Determine the [x, y] coordinate at the center of the cell enclosing the given text.  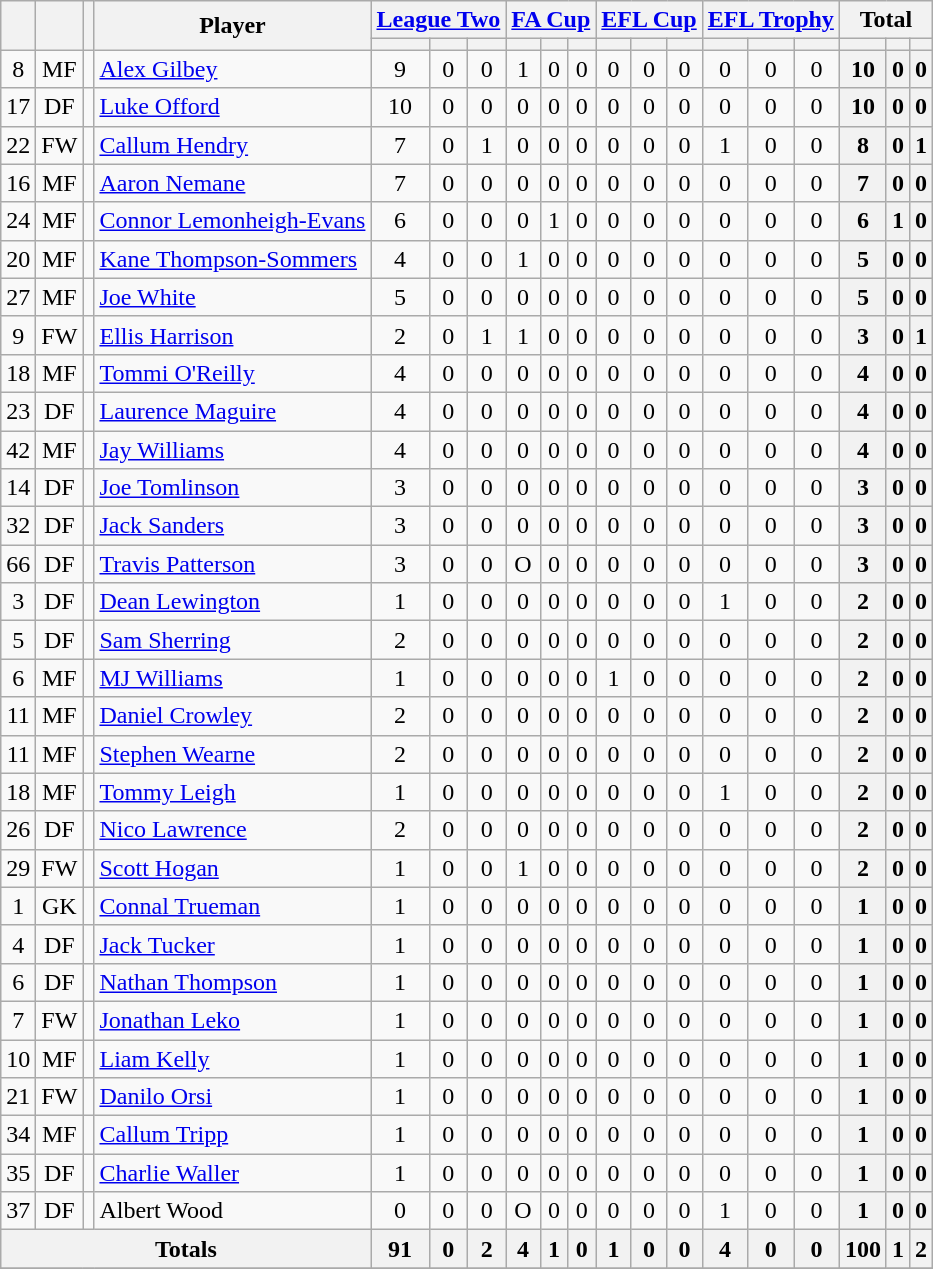
Tommi O'Reilly [232, 373]
91 [400, 1249]
Jonathan Leko [232, 1020]
Jack Tucker [232, 944]
Nathan Thompson [232, 982]
Dean Lewington [232, 602]
42 [18, 449]
Travis Patterson [232, 564]
Sam Sherring [232, 640]
Alex Gilbey [232, 69]
29 [18, 868]
21 [18, 1097]
23 [18, 411]
Stephen Wearne [232, 754]
Scott Hogan [232, 868]
16 [18, 183]
Jack Sanders [232, 526]
14 [18, 488]
Player [232, 26]
22 [18, 145]
32 [18, 526]
24 [18, 221]
Liam Kelly [232, 1059]
Aaron Nemane [232, 183]
Danilo Orsi [232, 1097]
66 [18, 564]
FA Cup [551, 20]
27 [18, 297]
34 [18, 1135]
MJ Williams [232, 678]
Ellis Harrison [232, 335]
37 [18, 1211]
Luke Offord [232, 107]
Albert Wood [232, 1211]
35 [18, 1173]
Charlie Waller [232, 1173]
Totals [186, 1249]
Jay Williams [232, 449]
Laurence Maguire [232, 411]
EFL Trophy [770, 20]
Joe Tomlinson [232, 488]
League Two [438, 20]
Callum Tripp [232, 1135]
20 [18, 259]
Connal Trueman [232, 906]
Kane Thompson-Sommers [232, 259]
Joe White [232, 297]
Callum Hendry [232, 145]
Total [886, 20]
Tommy Leigh [232, 792]
17 [18, 107]
Nico Lawrence [232, 830]
26 [18, 830]
100 [862, 1249]
EFL Cup [649, 20]
GK [60, 906]
Daniel Crowley [232, 716]
Connor Lemonheigh-Evans [232, 221]
